Find where the given text appears and provide that cell's center as [x, y] coordinate. 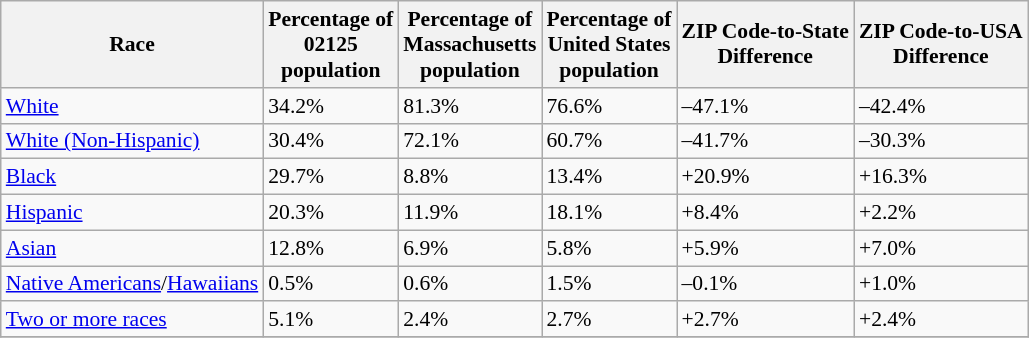
–42.4% [941, 106]
–41.7% [764, 141]
+2.2% [941, 213]
Percentage ofUnited Statespopulation [610, 44]
Black [132, 177]
2.4% [470, 320]
1.5% [610, 284]
Asian [132, 248]
5.8% [610, 248]
81.3% [470, 106]
6.9% [470, 248]
29.7% [330, 177]
0.5% [330, 284]
+1.0% [941, 284]
12.8% [330, 248]
72.1% [470, 141]
ZIP Code-to-StateDifference [764, 44]
+2.4% [941, 320]
–0.1% [764, 284]
34.2% [330, 106]
Native Americans/Hawaiians [132, 284]
76.6% [610, 106]
Two or more races [132, 320]
–30.3% [941, 141]
Percentage of 02125population [330, 44]
+5.9% [764, 248]
Hispanic [132, 213]
+8.4% [764, 213]
+2.7% [764, 320]
30.4% [330, 141]
White [132, 106]
11.9% [470, 213]
White (Non-Hispanic) [132, 141]
20.3% [330, 213]
5.1% [330, 320]
60.7% [610, 141]
+20.9% [764, 177]
13.4% [610, 177]
18.1% [610, 213]
2.7% [610, 320]
8.8% [470, 177]
Percentage ofMassachusettspopulation [470, 44]
Race [132, 44]
ZIP Code-to-USADifference [941, 44]
0.6% [470, 284]
–47.1% [764, 106]
+7.0% [941, 248]
+16.3% [941, 177]
